Locate the cell with the specified text and output its (x, y) center coordinate. 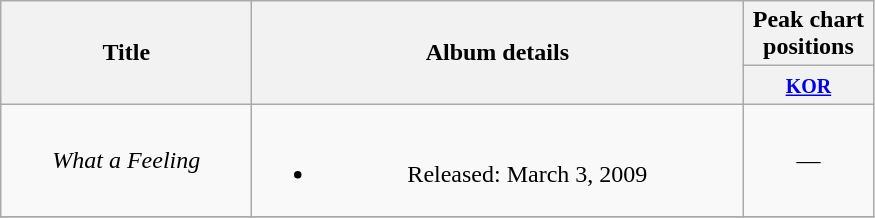
Album details (498, 52)
Peak chart positions (808, 34)
KOR (808, 85)
What a Feeling (126, 160)
Title (126, 52)
— (808, 160)
Released: March 3, 2009 (498, 160)
